For the text-containing cell, return its midpoint in [X, Y] coordinate format. 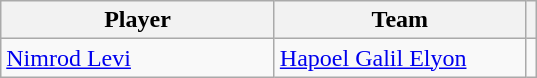
Team [400, 20]
Player [138, 20]
Nimrod Levi [138, 58]
Hapoel Galil Elyon [400, 58]
